Search for the cell housing the specified text and yield its [X, Y] center coordinate. 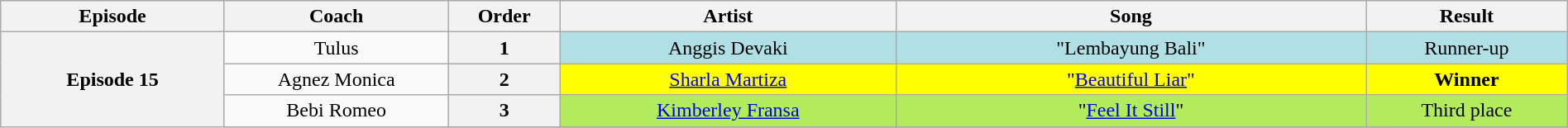
Coach [336, 17]
Bebi Romeo [336, 111]
Episode [112, 17]
Episode 15 [112, 79]
3 [504, 111]
Runner-up [1467, 48]
"Beautiful Liar" [1131, 79]
Agnez Monica [336, 79]
Song [1131, 17]
Order [504, 17]
Third place [1467, 111]
Sharla Martiza [728, 79]
Result [1467, 17]
Winner [1467, 79]
Tulus [336, 48]
2 [504, 79]
Kimberley Fransa [728, 111]
"Lembayung Bali" [1131, 48]
Anggis Devaki [728, 48]
Artist [728, 17]
"Feel It Still" [1131, 111]
1 [504, 48]
